Detect which cell encompasses the target text, then output its [x, y] center coordinate. 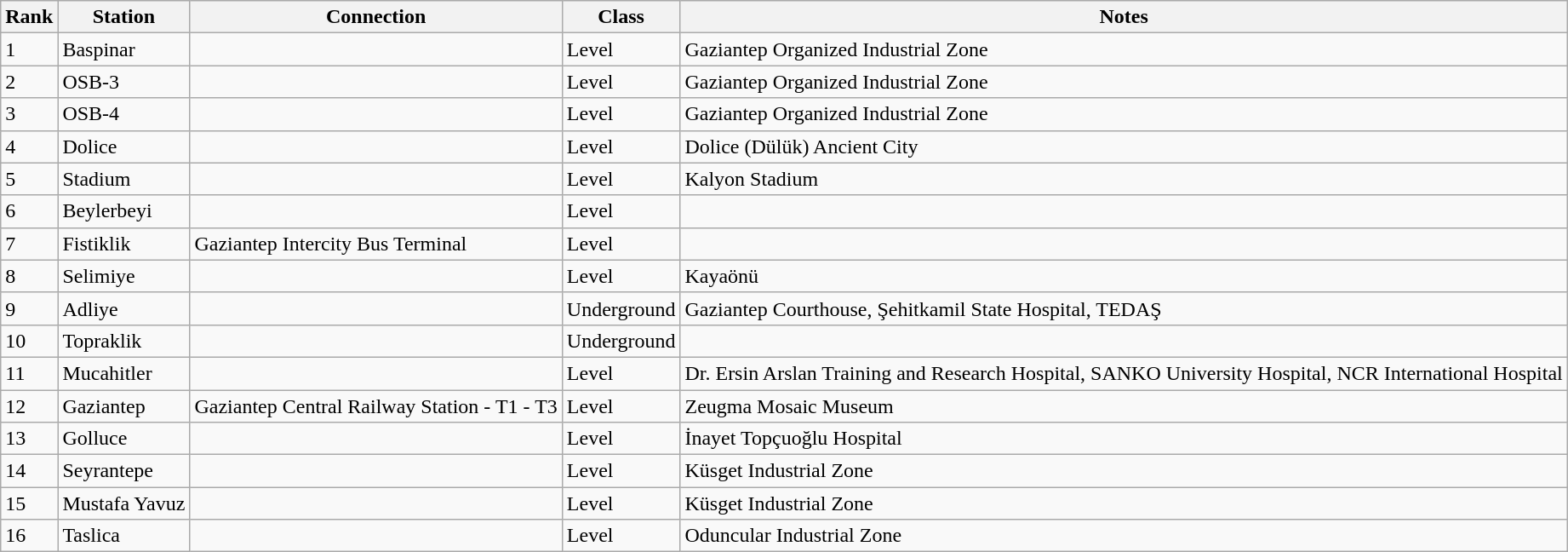
OSB-3 [124, 82]
Taslica [124, 536]
11 [29, 373]
6 [29, 211]
İnayet Topçuoğlu Hospital [1124, 439]
OSB-4 [124, 114]
Topraklik [124, 341]
16 [29, 536]
Gaziantep Courthouse, Şehitkamil State Hospital, TEDAŞ [1124, 308]
Connection [376, 17]
Baspinar [124, 49]
Gaziantep [124, 406]
Kayaönü [1124, 276]
10 [29, 341]
4 [29, 147]
13 [29, 439]
15 [29, 503]
14 [29, 471]
8 [29, 276]
Fistiklik [124, 244]
Dolice (Dülük) Ancient City [1124, 147]
Stadium [124, 179]
Zeugma Mosaic Museum [1124, 406]
Dolice [124, 147]
7 [29, 244]
Mustafa Yavuz [124, 503]
Oduncular Industrial Zone [1124, 536]
Rank [29, 17]
Adliye [124, 308]
3 [29, 114]
Seyrantepe [124, 471]
Golluce [124, 439]
Gaziantep Intercity Bus Terminal [376, 244]
Gaziantep Central Railway Station - T1 - T3 [376, 406]
Selimiye [124, 276]
Kalyon Stadium [1124, 179]
1 [29, 49]
Notes [1124, 17]
Mucahitler [124, 373]
2 [29, 82]
Beylerbeyi [124, 211]
Class [621, 17]
9 [29, 308]
Station [124, 17]
5 [29, 179]
Dr. Ersin Arslan Training and Research Hospital, SANKO University Hospital, NCR International Hospital [1124, 373]
12 [29, 406]
